Scan for the cell matching the given text and deliver its [x, y] coordinate at center. 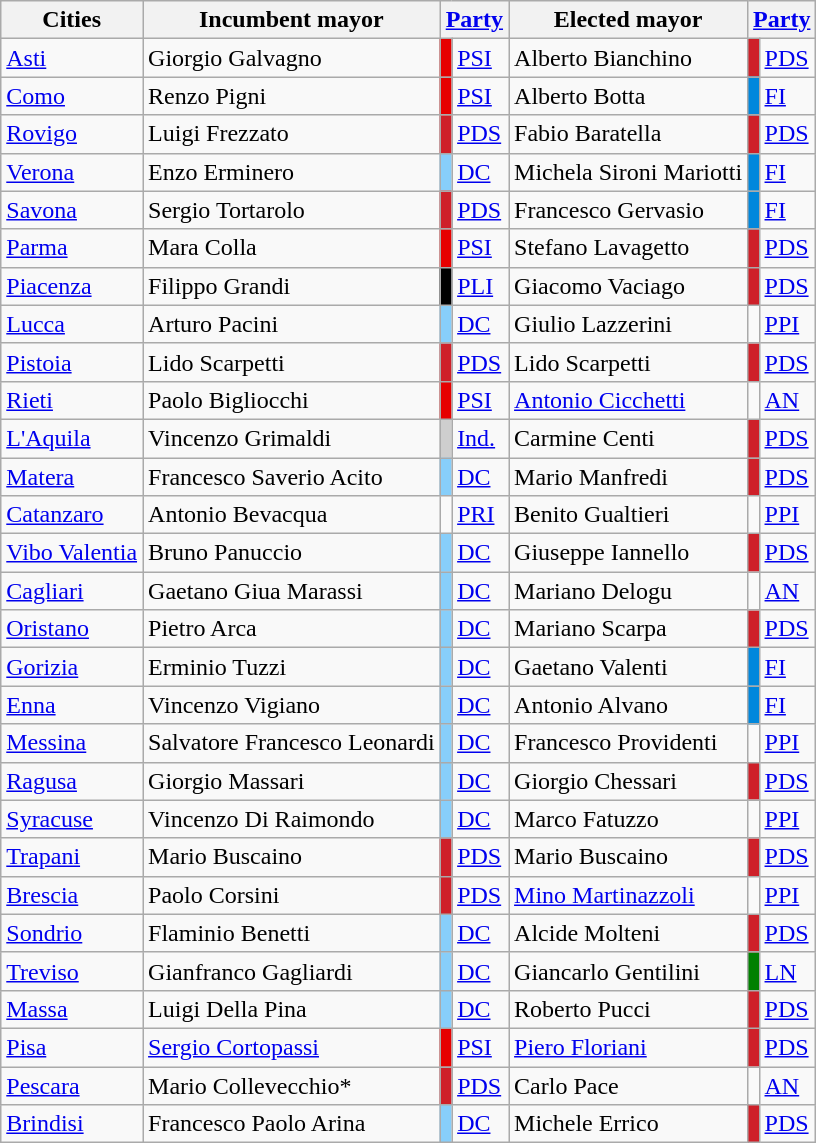
Gorizia [72, 667]
Marco Fatuzzo [628, 819]
Vincenzo Vigiano [292, 705]
Francesco Paolo Arina [292, 1124]
Antonio Alvano [628, 705]
Mara Colla [292, 248]
Carmine Centi [628, 438]
Treviso [72, 971]
Gaetano Giua Marassi [292, 591]
PRI [480, 515]
Roberto Pucci [628, 1009]
Matera [72, 477]
Como [72, 96]
Benito Gualtieri [628, 515]
Mariano Scarpa [628, 629]
Salvatore Francesco Leonardi [292, 743]
Lucca [72, 324]
Fabio Baratella [628, 134]
Asti [72, 58]
Catanzaro [72, 515]
Incumbent mayor [292, 20]
Pietro Arca [292, 629]
Pisa [72, 1047]
Sergio Cortopassi [292, 1047]
Cagliari [72, 591]
Bruno Panuccio [292, 553]
Gaetano Valenti [628, 667]
Brescia [72, 895]
Rovigo [72, 134]
Cities [72, 20]
Pistoia [72, 362]
Flaminio Benetti [292, 933]
Mariano Delogu [628, 591]
Antonio Bevacqua [292, 515]
Oristano [72, 629]
Gianfranco Gagliardi [292, 971]
Elected mayor [628, 20]
Luigi Frezzato [292, 134]
Giorgio Galvagno [292, 58]
Francesco Saverio Acito [292, 477]
Verona [72, 172]
Mario Collevecchio* [292, 1085]
Syracuse [72, 819]
Sondrio [72, 933]
Vincenzo Grimaldi [292, 438]
Giuseppe Iannello [628, 553]
Mario Manfredi [628, 477]
Carlo Pace [628, 1085]
Savona [72, 210]
Trapani [72, 857]
Vibo Valentia [72, 553]
Ind. [480, 438]
L'Aquila [72, 438]
Piacenza [72, 286]
Alcide Molteni [628, 933]
Sergio Tortarolo [292, 210]
Giacomo Vaciago [628, 286]
Michela Sironi Mariotti [628, 172]
Michele Errico [628, 1124]
Arturo Pacini [292, 324]
Alberto Bianchino [628, 58]
Pescara [72, 1085]
Giancarlo Gentilini [628, 971]
Ragusa [72, 781]
Rieti [72, 400]
Enzo Erminero [292, 172]
PLI [480, 286]
Alberto Botta [628, 96]
Enna [72, 705]
Francesco Providenti [628, 743]
Filippo Grandi [292, 286]
Giorgio Chessari [628, 781]
Massa [72, 1009]
LN [788, 971]
Parma [72, 248]
Messina [72, 743]
Paolo Bigliocchi [292, 400]
Piero Floriani [628, 1047]
Giorgio Massari [292, 781]
Erminio Tuzzi [292, 667]
Giulio Lazzerini [628, 324]
Francesco Gervasio [628, 210]
Luigi Della Pina [292, 1009]
Mino Martinazzoli [628, 895]
Vincenzo Di Raimondo [292, 819]
Paolo Corsini [292, 895]
Antonio Cicchetti [628, 400]
Brindisi [72, 1124]
Stefano Lavagetto [628, 248]
Renzo Pigni [292, 96]
